Identify which cell holds the provided text, then report its (X, Y) central coordinate. 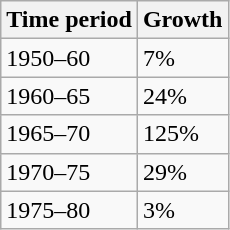
Time period (70, 20)
3% (182, 210)
29% (182, 172)
Growth (182, 20)
1950–60 (70, 58)
125% (182, 134)
24% (182, 96)
1965–70 (70, 134)
1975–80 (70, 210)
7% (182, 58)
1970–75 (70, 172)
1960–65 (70, 96)
